Scan for the cell matching the given text and deliver its [X, Y] coordinate at center. 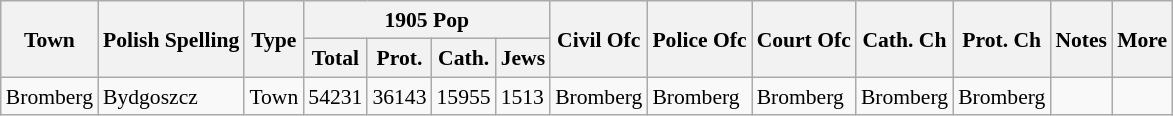
1513 [523, 97]
Civil Ofc [598, 39]
Court Ofc [804, 39]
Cath. [464, 58]
15955 [464, 97]
36143 [399, 97]
Police Ofc [699, 39]
Prot. [399, 58]
Jews [523, 58]
More [1142, 39]
Cath. Ch [904, 39]
1905 Pop [426, 20]
Notes [1081, 39]
Polish Spelling [171, 39]
Bydgoszcz [171, 97]
Total [335, 58]
Type [274, 39]
54231 [335, 97]
Prot. Ch [1002, 39]
